From the cell containing the given text, extract its center point as [X, Y] coordinate. 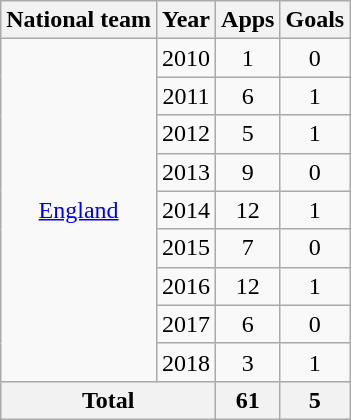
3 [248, 362]
National team [79, 20]
Year [186, 20]
Total [108, 400]
2017 [186, 324]
2012 [186, 134]
2011 [186, 96]
61 [248, 400]
2014 [186, 210]
2015 [186, 248]
England [79, 210]
7 [248, 248]
9 [248, 172]
Apps [248, 20]
2018 [186, 362]
2010 [186, 58]
Goals [315, 20]
2016 [186, 286]
2013 [186, 172]
